Determine the [X, Y] coordinate at the center of the cell enclosing the given text.  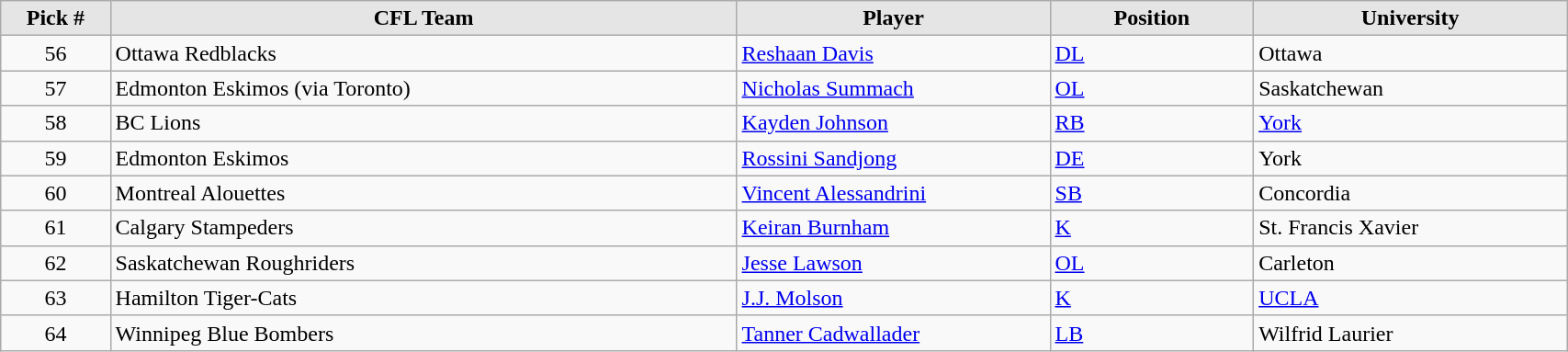
Carleton [1411, 263]
Player [893, 18]
56 [55, 53]
63 [55, 298]
Vincent Alessandrini [893, 193]
61 [55, 228]
BC Lions [423, 123]
UCLA [1411, 298]
60 [55, 193]
Keiran Burnham [893, 228]
Wilfrid Laurier [1411, 333]
Pick # [55, 18]
Saskatchewan [1411, 88]
Ottawa Redblacks [423, 53]
Calgary Stampeders [423, 228]
CFL Team [423, 18]
LB [1152, 333]
J.J. Molson [893, 298]
Kayden Johnson [893, 123]
Rossini Sandjong [893, 158]
Hamilton Tiger-Cats [423, 298]
Concordia [1411, 193]
Saskatchewan Roughriders [423, 263]
58 [55, 123]
Edmonton Eskimos [423, 158]
Jesse Lawson [893, 263]
Position [1152, 18]
Reshaan Davis [893, 53]
DE [1152, 158]
57 [55, 88]
Winnipeg Blue Bombers [423, 333]
Tanner Cadwallader [893, 333]
64 [55, 333]
Nicholas Summach [893, 88]
62 [55, 263]
Montreal Alouettes [423, 193]
St. Francis Xavier [1411, 228]
DL [1152, 53]
59 [55, 158]
Ottawa [1411, 53]
RB [1152, 123]
SB [1152, 193]
Edmonton Eskimos (via Toronto) [423, 88]
University [1411, 18]
